From the cell containing the given text, extract its center point as [x, y] coordinate. 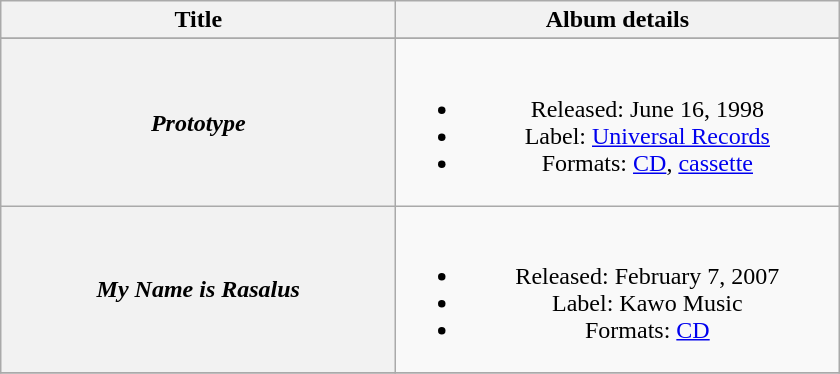
Released: June 16, 1998Label: Universal RecordsFormats: CD, cassette [618, 122]
Prototype [198, 122]
My Name is Rasalus [198, 290]
Title [198, 20]
Album details [618, 20]
Released: February 7, 2007Label: Kawo MusicFormats: CD [618, 290]
